For the text-containing cell, return its midpoint in [x, y] coordinate format. 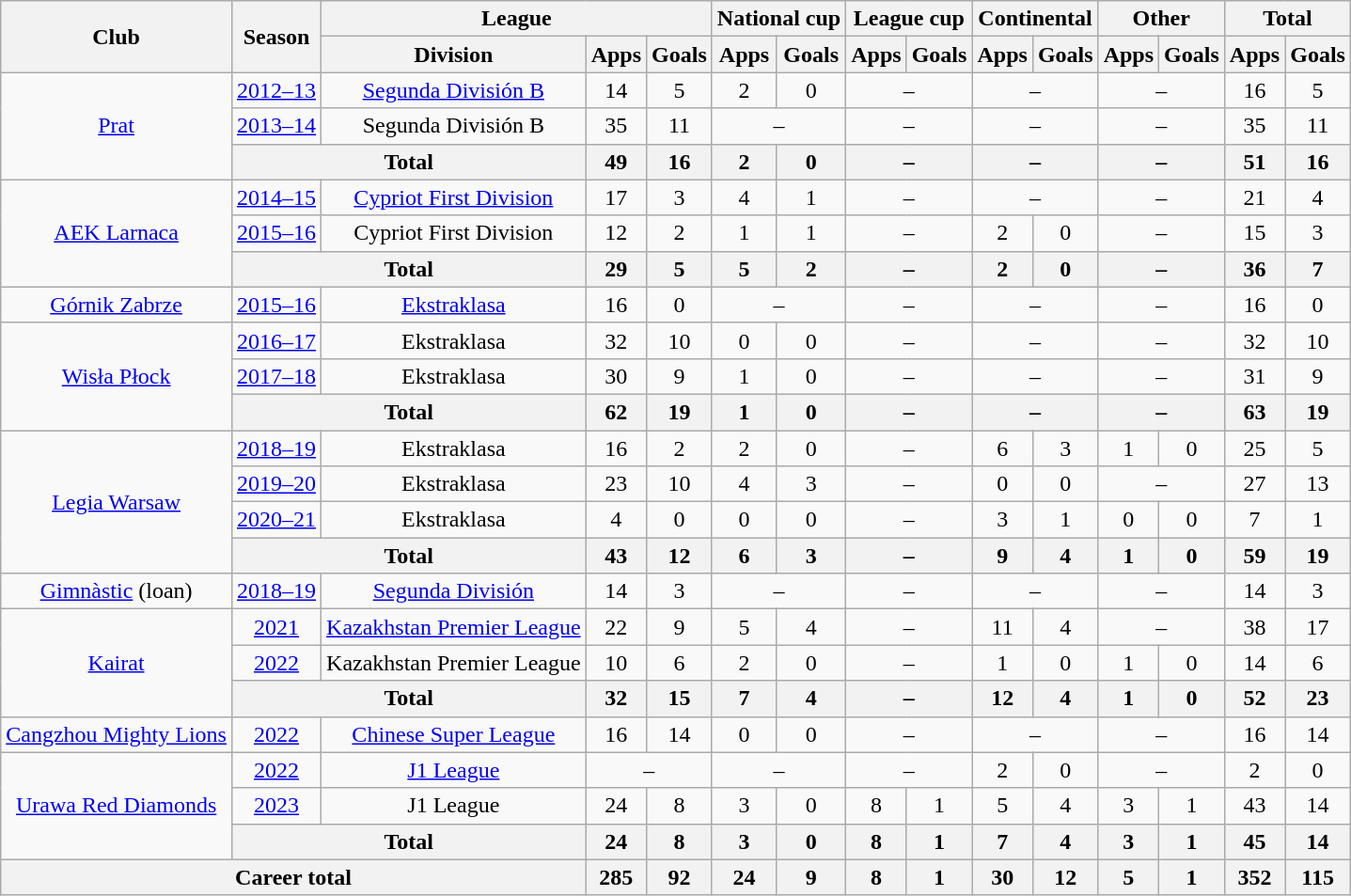
2021 [276, 627]
63 [1254, 412]
2013–14 [276, 126]
Season [276, 37]
51 [1254, 162]
2019–20 [276, 484]
49 [616, 162]
27 [1254, 484]
League [517, 19]
62 [616, 412]
21 [1254, 197]
AEK Larnaca [117, 233]
115 [1318, 877]
285 [616, 877]
Other [1161, 19]
38 [1254, 627]
52 [1254, 699]
Segunda División [454, 591]
45 [1254, 841]
2012–13 [276, 90]
2014–15 [276, 197]
29 [616, 269]
2023 [276, 806]
Kairat [117, 663]
Urawa Red Diamonds [117, 806]
13 [1318, 484]
31 [1254, 376]
Career total [293, 877]
National cup [778, 19]
22 [616, 627]
92 [680, 877]
Górnik Zabrze [117, 305]
36 [1254, 269]
Continental [1035, 19]
Division [454, 55]
2020–21 [276, 520]
59 [1254, 556]
25 [1254, 448]
352 [1254, 877]
Chinese Super League [454, 734]
2017–18 [276, 376]
Wisła Płock [117, 376]
Prat [117, 126]
Cangzhou Mighty Lions [117, 734]
2016–17 [276, 340]
Legia Warsaw [117, 502]
Club [117, 37]
League cup [909, 19]
Gimnàstic (loan) [117, 591]
